Provide the [x, y] coordinate of the cell's center where the given text is located.  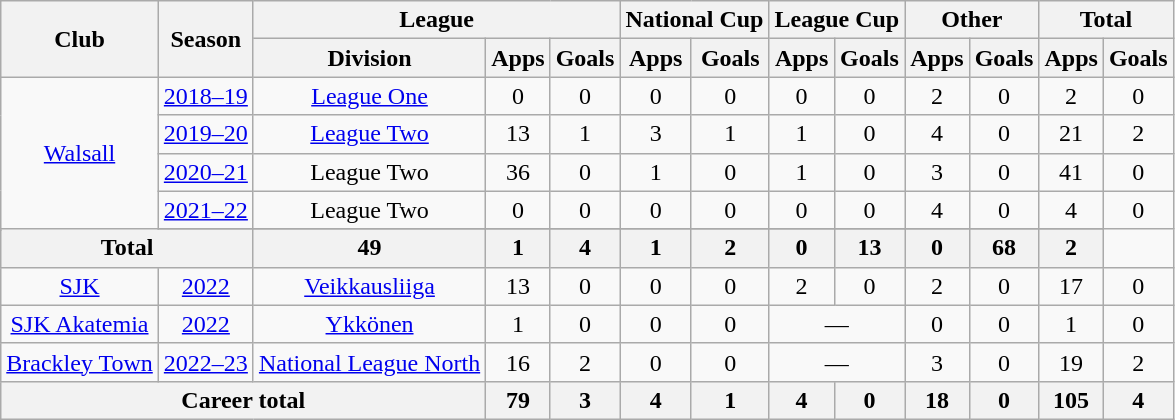
Other [972, 20]
105 [1071, 400]
SJK Akatemia [80, 324]
2018–19 [206, 96]
19 [1071, 362]
17 [1071, 286]
41 [1071, 172]
SJK [80, 286]
2021–22 [206, 210]
Club [80, 39]
League One [369, 96]
Veikkausliiga [369, 286]
Walsall [80, 153]
Ykkönen [369, 324]
68 [1004, 248]
36 [518, 172]
Career total [244, 400]
21 [1071, 134]
16 [518, 362]
49 [369, 248]
18 [937, 400]
Brackley Town [80, 362]
79 [518, 400]
League Cup [837, 20]
National Cup [694, 20]
2019–20 [206, 134]
Division [369, 58]
National League North [369, 362]
2022–23 [206, 362]
League [436, 20]
Season [206, 39]
2020–21 [206, 172]
